Return (x, y) of the center of cell containing provided text 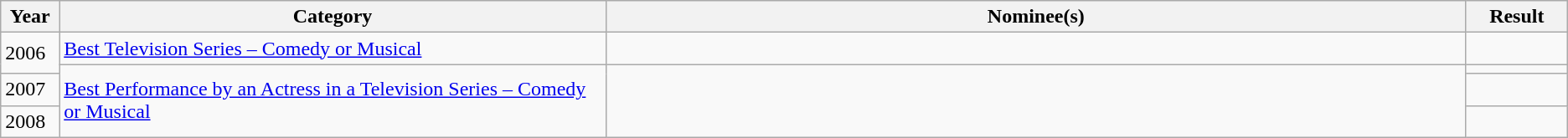
2007 (30, 89)
Best Performance by an Actress in a Television Series – Comedy or Musical (333, 100)
Best Television Series – Comedy or Musical (333, 49)
2008 (30, 121)
Nominee(s) (1035, 17)
Category (333, 17)
Result (1516, 17)
Year (30, 17)
2006 (30, 54)
